Return [X, Y] of the center of cell containing provided text 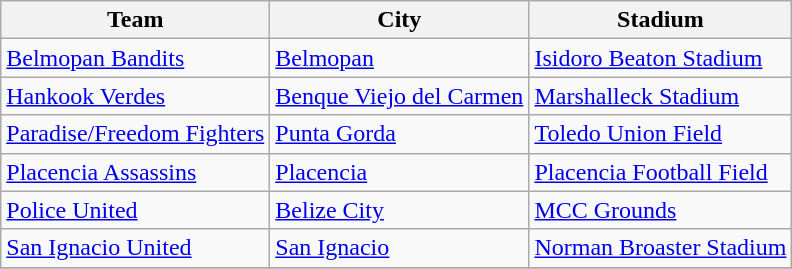
San Ignacio United [136, 248]
Toledo Union Field [660, 134]
City [400, 20]
San Ignacio [400, 248]
Team [136, 20]
Belmopan Bandits [136, 58]
Belize City [400, 210]
Isidoro Beaton Stadium [660, 58]
Belmopan [400, 58]
Police United [136, 210]
Placencia Assassins [136, 172]
Placencia Football Field [660, 172]
Norman Broaster Stadium [660, 248]
Placencia [400, 172]
Hankook Verdes [136, 96]
Benque Viejo del Carmen [400, 96]
Stadium [660, 20]
Paradise/Freedom Fighters [136, 134]
MCC Grounds [660, 210]
Punta Gorda [400, 134]
Marshalleck Stadium [660, 96]
